Scan for the cell matching the given text and deliver its (x, y) coordinate at center. 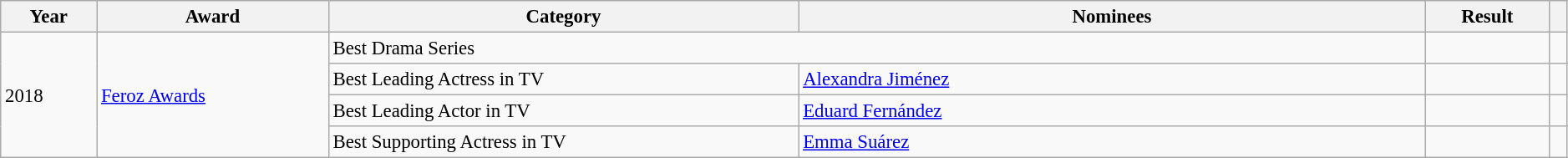
Best Leading Actor in TV (563, 111)
Feroz Awards (213, 95)
Result (1487, 17)
Eduard Fernández (1112, 111)
2018 (48, 95)
Best Leading Actress in TV (563, 79)
Nominees (1112, 17)
Alexandra Jiménez (1112, 79)
Year (48, 17)
Award (213, 17)
Best Drama Series (877, 48)
Category (563, 17)
Emma Suárez (1112, 142)
Best Supporting Actress in TV (563, 142)
